Identify which cell holds the provided text, then report its (x, y) central coordinate. 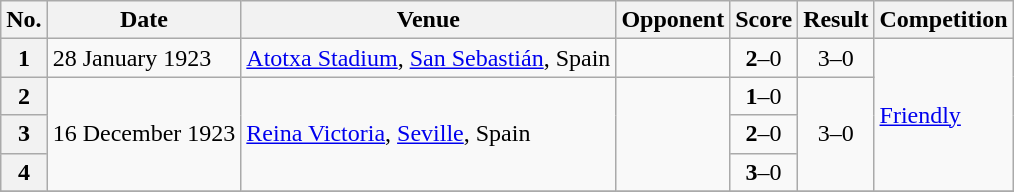
Friendly (944, 115)
1–0 (764, 96)
Date (144, 20)
4 (24, 172)
16 December 1923 (144, 134)
Result (836, 20)
Score (764, 20)
Venue (428, 20)
Reina Victoria, Seville, Spain (428, 134)
3 (24, 134)
Competition (944, 20)
2 (24, 96)
Opponent (673, 20)
Atotxa Stadium, San Sebastián, Spain (428, 58)
No. (24, 20)
28 January 1923 (144, 58)
1 (24, 58)
